Capture the cell that displays the provided text and extract its [x, y] central coordinate. 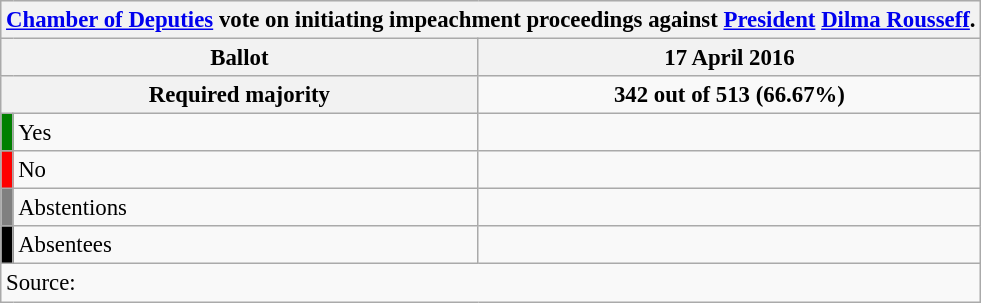
Required majority [240, 95]
Absentees [246, 245]
Yes [246, 133]
342 out of 513 (66.67%) [730, 95]
17 April 2016 [730, 58]
Ballot [240, 58]
Source: [491, 283]
No [246, 170]
Abstentions [246, 208]
Chamber of Deputies vote on initiating impeachment proceedings against President Dilma Rousseff. [491, 20]
